Capture the cell that displays the provided text and extract its (X, Y) central coordinate. 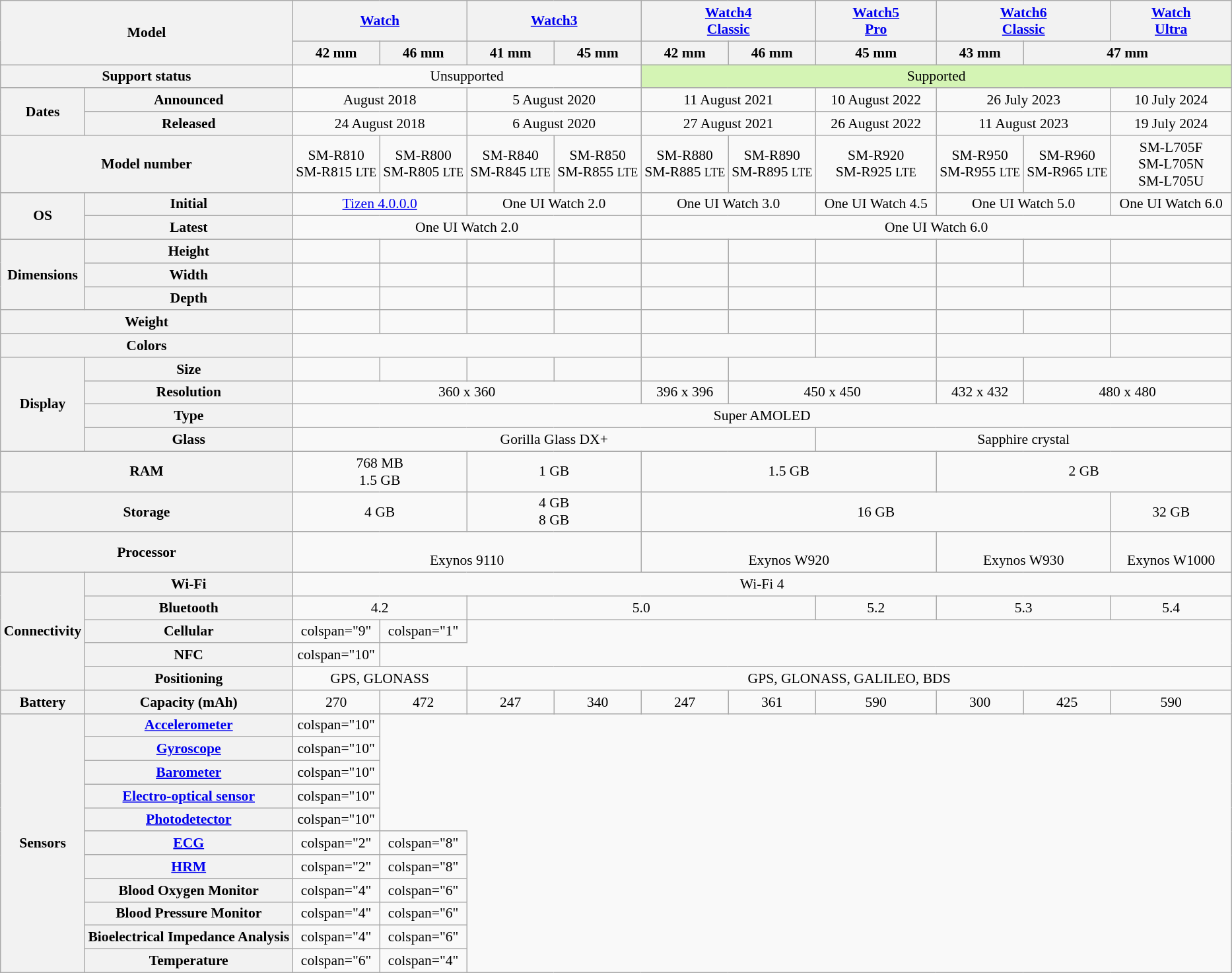
Bluetooth (189, 608)
Supported (936, 77)
5.2 (875, 608)
16 GB (875, 511)
SM-L705FSM-L705NSM-L705U (1171, 164)
One UI Watch 5.0 (1023, 204)
32 GB (1171, 511)
472 (423, 702)
SM-R950SM-R955 LTE (980, 164)
Colors (147, 345)
Bioelectrical Impedance Analysis (189, 937)
Exynos W1000 (1171, 552)
Cellular (189, 631)
Blood Oxygen Monitor (189, 890)
HRM (189, 867)
26 July 2023 (1023, 100)
2 GB (1084, 472)
432 x 432 (980, 392)
10 July 2024 (1171, 100)
5.4 (1171, 608)
Width (189, 275)
Tizen 4.0.0.0 (380, 204)
360 x 360 (467, 392)
GPS, GLONASS (380, 678)
425 (1067, 702)
Connectivity (43, 631)
10 August 2022 (875, 100)
SM-R840SM-R845 LTE (510, 164)
SM-R850SM-R855 LTE (598, 164)
1.5 GB (788, 472)
Battery (43, 702)
270 (336, 702)
Blood Pressure Monitor (189, 914)
Size (189, 369)
361 (772, 702)
Latest (189, 228)
6 August 2020 (554, 124)
5.3 (1023, 608)
Gyroscope (189, 749)
480 x 480 (1128, 392)
Height (189, 252)
Exynos 9110 (467, 552)
colspan="1" (423, 631)
Capacity (mAh) (189, 702)
Electro-optical sensor (189, 796)
Dates (43, 112)
SM-R920SM-R925 LTE (875, 164)
Dimensions (43, 275)
SM-R800SM-R805 LTE (423, 164)
Super AMOLED (762, 416)
Positioning (189, 678)
Accelerometer (189, 725)
Watch6Classic (1023, 21)
WatchUltra (1171, 21)
41 mm (510, 53)
Model number (147, 164)
Announced (189, 100)
Watch5Pro (875, 21)
GPS, GLONASS, GALILEO, BDS (849, 678)
11 August 2023 (1023, 124)
340 (598, 702)
SM-R880SM-R885 LTE (685, 164)
SM-R810SM-R815 LTE (336, 164)
Type (189, 416)
26 August 2022 (875, 124)
Exynos W930 (1023, 552)
Resolution (189, 392)
19 July 2024 (1171, 124)
27 August 2021 (728, 124)
Sensors (43, 843)
Watch (380, 21)
1 GB (554, 472)
5.0 (641, 608)
Temperature (189, 961)
Depth (189, 299)
43 mm (980, 53)
Model (147, 33)
Watch3 (554, 21)
Exynos W920 (788, 552)
Watch4Classic (728, 21)
11 August 2021 (728, 100)
5 August 2020 (554, 100)
Display (43, 404)
396 x 396 (685, 392)
Released (189, 124)
RAM (147, 472)
Storage (147, 511)
24 August 2018 (380, 124)
Unsupported (467, 77)
SM-R960SM-R965 LTE (1067, 164)
Gorilla Glass DX+ (554, 440)
Initial (189, 204)
4.2 (380, 608)
4 GB (380, 511)
Wi-Fi (189, 585)
Wi-Fi 4 (762, 585)
Support status (147, 77)
47 mm (1128, 53)
NFC (189, 655)
768 MB1.5 GB (380, 472)
Sapphire crystal (1023, 440)
One UI Watch 3.0 (728, 204)
Weight (147, 322)
Glass (189, 440)
300 (980, 702)
August 2018 (380, 100)
One UI Watch 4.5 (875, 204)
colspan="9" (336, 631)
450 x 450 (832, 392)
ECG (189, 844)
SM-R890SM-R895 LTE (772, 164)
Barometer (189, 773)
4 GB8 GB (554, 511)
Processor (147, 552)
OS (43, 215)
Photodetector (189, 820)
